From the cell containing the given text, extract its center point as (x, y) coordinate. 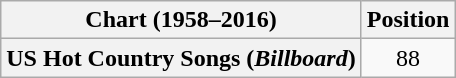
Chart (1958–2016) (181, 20)
88 (408, 58)
US Hot Country Songs (Billboard) (181, 58)
Position (408, 20)
